Determine the [x, y] coordinate at the center of the cell enclosing the given text.  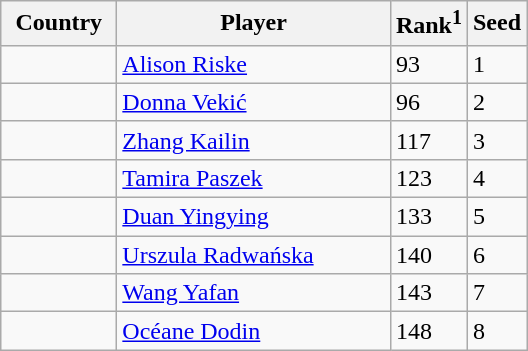
Duan Yingying [254, 217]
117 [428, 140]
5 [496, 217]
143 [428, 293]
148 [428, 331]
Urszula Radwańska [254, 255]
133 [428, 217]
Seed [496, 24]
Tamira Paszek [254, 178]
1 [496, 64]
93 [428, 64]
96 [428, 102]
Wang Yafan [254, 293]
140 [428, 255]
Donna Vekić [254, 102]
Player [254, 24]
123 [428, 178]
7 [496, 293]
Océane Dodin [254, 331]
8 [496, 331]
Alison Riske [254, 64]
Country [59, 24]
2 [496, 102]
6 [496, 255]
Rank1 [428, 24]
4 [496, 178]
Zhang Kailin [254, 140]
3 [496, 140]
